Pinpoint the cell where the given text exists, returning its (x, y) midpoint coordinate. 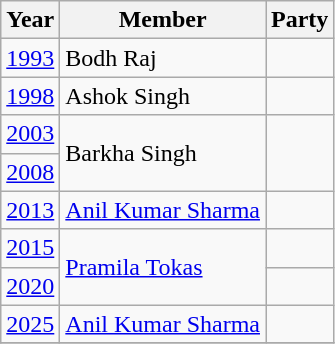
2013 (30, 210)
2025 (30, 324)
Bodh Raj (163, 58)
Year (30, 20)
2015 (30, 248)
Pramila Tokas (163, 267)
1993 (30, 58)
Party (300, 20)
Barkha Singh (163, 153)
1998 (30, 96)
Member (163, 20)
2003 (30, 134)
2020 (30, 286)
2008 (30, 172)
Ashok Singh (163, 96)
